Extract the [x, y] coordinate from the center of the cell holding the provided text.  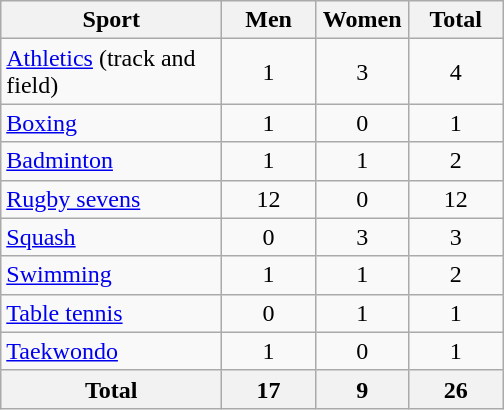
17 [269, 389]
Table tennis [112, 313]
Boxing [112, 123]
9 [362, 389]
4 [456, 72]
Sport [112, 20]
Athletics (track and field) [112, 72]
Badminton [112, 161]
Squash [112, 237]
Swimming [112, 275]
Taekwondo [112, 351]
Women [362, 20]
Rugby sevens [112, 199]
26 [456, 389]
Men [269, 20]
